Provide the [x, y] coordinate of the cell's center where the given text is located.  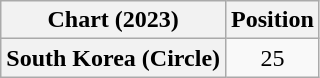
South Korea (Circle) [114, 58]
25 [273, 58]
Position [273, 20]
Chart (2023) [114, 20]
